Locate the cell with the specified text and output its (X, Y) center coordinate. 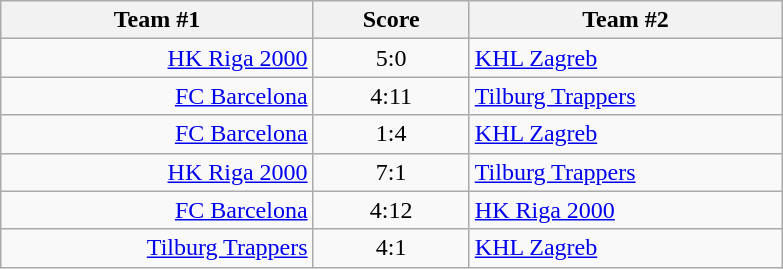
5:0 (391, 58)
Team #2 (625, 20)
7:1 (391, 172)
Team #1 (157, 20)
4:11 (391, 96)
4:1 (391, 248)
1:4 (391, 134)
Score (391, 20)
4:12 (391, 210)
